Output the (X, Y) coordinate of the center of the cell containing the given text.  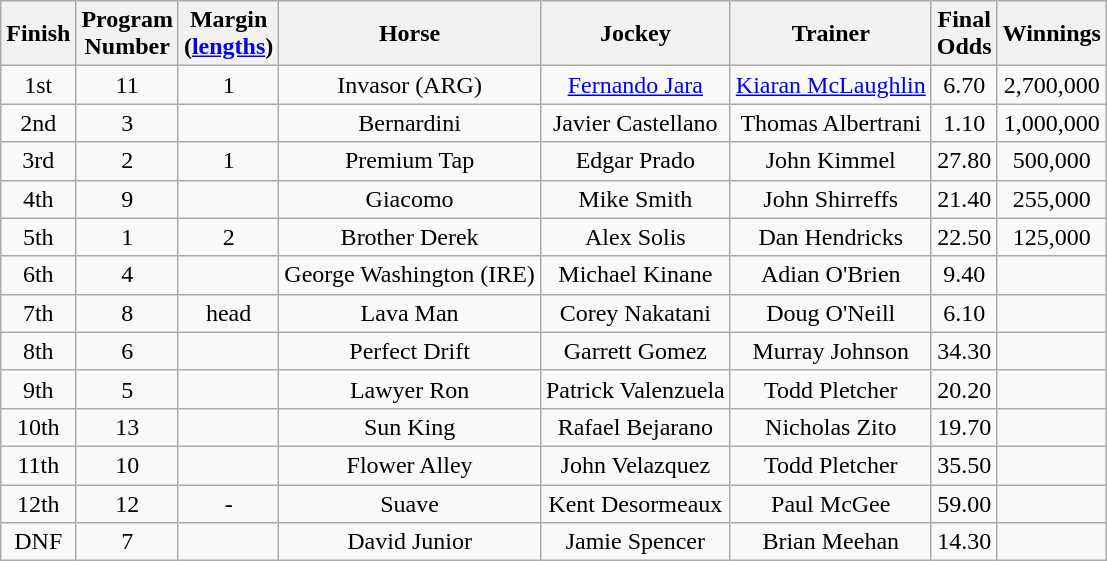
19.70 (964, 427)
6th (38, 275)
Flower Alley (410, 465)
Nicholas Zito (830, 427)
9th (38, 389)
9.40 (964, 275)
3 (128, 123)
8th (38, 351)
13 (128, 427)
David Junior (410, 542)
7th (38, 313)
9 (128, 199)
John Shirreffs (830, 199)
35.50 (964, 465)
3rd (38, 161)
5th (38, 237)
Jamie Spencer (635, 542)
14.30 (964, 542)
34.30 (964, 351)
27.80 (964, 161)
10th (38, 427)
Thomas Albertrani (830, 123)
6 (128, 351)
Corey Nakatani (635, 313)
Edgar Prado (635, 161)
Bernardini (410, 123)
Patrick Valenzuela (635, 389)
12 (128, 503)
Perfect Drift (410, 351)
8 (128, 313)
Garrett Gomez (635, 351)
59.00 (964, 503)
21.40 (964, 199)
John Kimmel (830, 161)
Suave (410, 503)
ProgramNumber (128, 34)
FinalOdds (964, 34)
Lawyer Ron (410, 389)
255,000 (1052, 199)
7 (128, 542)
22.50 (964, 237)
Sun King (410, 427)
Finish (38, 34)
11 (128, 85)
Margin(lengths) (228, 34)
John Velazquez (635, 465)
Jockey (635, 34)
Kiaran McLaughlin (830, 85)
5 (128, 389)
Doug O'Neill (830, 313)
1st (38, 85)
Alex Solis (635, 237)
Dan Hendricks (830, 237)
George Washington (IRE) (410, 275)
4 (128, 275)
2,700,000 (1052, 85)
500,000 (1052, 161)
Premium Tap (410, 161)
Mike Smith (635, 199)
Winnings (1052, 34)
Brother Derek (410, 237)
Murray Johnson (830, 351)
- (228, 503)
4th (38, 199)
DNF (38, 542)
Javier Castellano (635, 123)
Lava Man (410, 313)
Invasor (ARG) (410, 85)
Kent Desormeaux (635, 503)
6.10 (964, 313)
Horse (410, 34)
6.70 (964, 85)
11th (38, 465)
Fernando Jara (635, 85)
12th (38, 503)
Trainer (830, 34)
1.10 (964, 123)
2nd (38, 123)
Brian Meehan (830, 542)
head (228, 313)
Rafael Bejarano (635, 427)
Paul McGee (830, 503)
125,000 (1052, 237)
Michael Kinane (635, 275)
1,000,000 (1052, 123)
Adian O'Brien (830, 275)
10 (128, 465)
20.20 (964, 389)
Giacomo (410, 199)
